Scan for the cell matching the given text and deliver its [X, Y] coordinate at center. 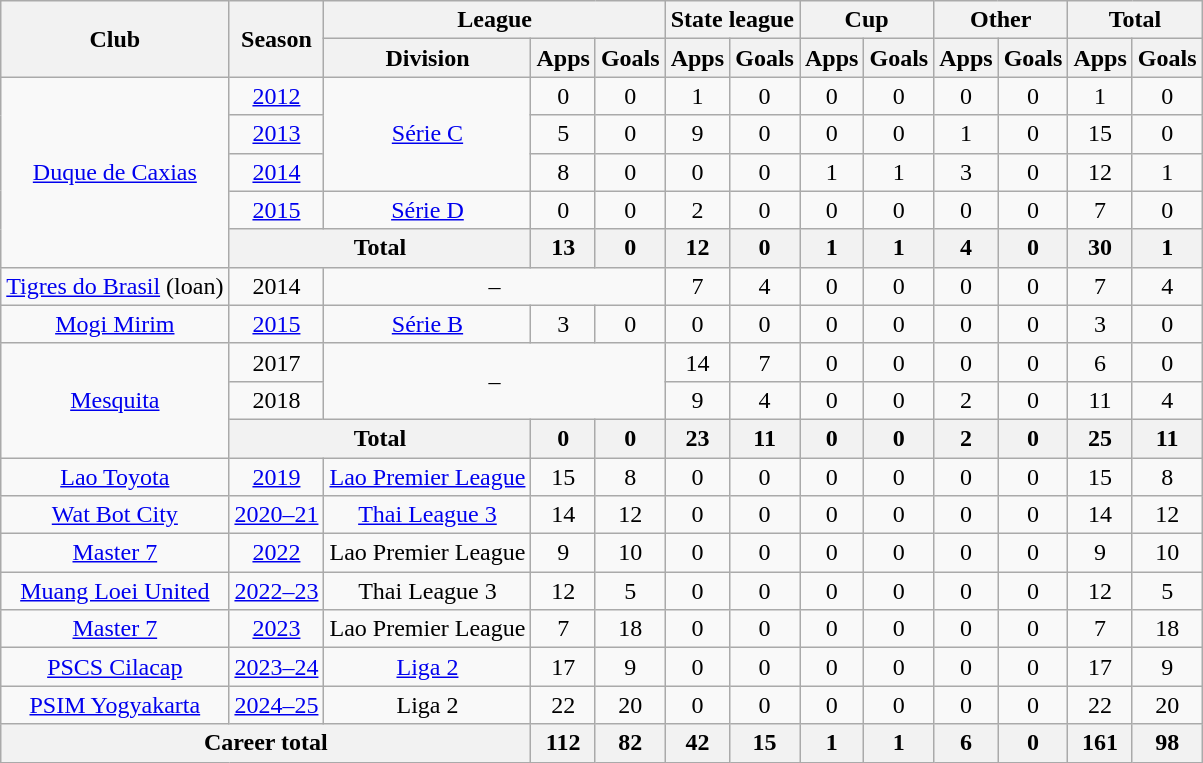
Muang Loei United [115, 591]
2018 [276, 400]
161 [1100, 743]
112 [563, 743]
Career total [266, 743]
2023–24 [276, 667]
Cup [867, 20]
2013 [276, 134]
Série D [428, 210]
2020–21 [276, 515]
82 [630, 743]
2024–25 [276, 705]
Série B [428, 324]
Tigres do Brasil (loan) [115, 286]
Division [428, 58]
Lao Toyota [115, 477]
PSIM Yogyakarta [115, 705]
Mesquita [115, 400]
42 [697, 743]
Club [115, 39]
Mogi Mirim [115, 324]
League [494, 20]
2019 [276, 477]
Other [1001, 20]
98 [1167, 743]
Série C [428, 134]
Season [276, 39]
13 [563, 248]
Wat Bot City [115, 515]
2017 [276, 362]
State league [732, 20]
25 [1100, 438]
2012 [276, 96]
PSCS Cilacap [115, 667]
2022 [276, 553]
23 [697, 438]
30 [1100, 248]
Duque de Caxias [115, 172]
2022–23 [276, 591]
2023 [276, 629]
